Determine the (x, y) coordinate at the center of the cell enclosing the given text.  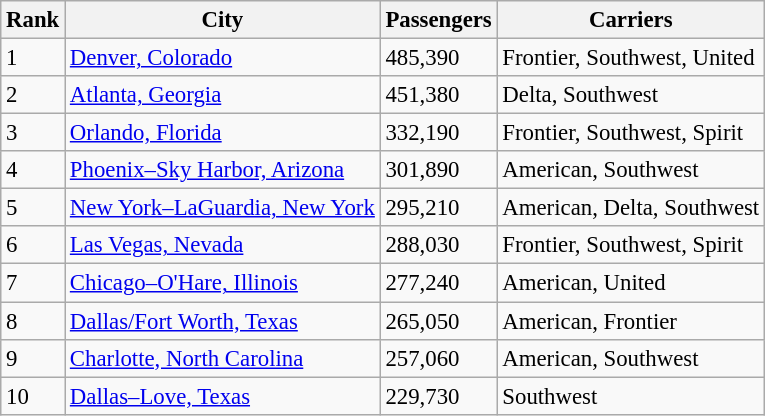
265,050 (438, 321)
332,190 (438, 133)
New York–LaGuardia, New York (223, 208)
257,060 (438, 358)
Carriers (630, 20)
6 (33, 245)
Chicago–O'Hare, Illinois (223, 283)
American, Frontier (630, 321)
Passengers (438, 20)
Phoenix–Sky Harbor, Arizona (223, 170)
5 (33, 208)
Rank (33, 20)
229,730 (438, 396)
10 (33, 396)
277,240 (438, 283)
8 (33, 321)
Charlotte, North Carolina (223, 358)
295,210 (438, 208)
2 (33, 95)
451,380 (438, 95)
City (223, 20)
1 (33, 58)
Dallas/Fort Worth, Texas (223, 321)
Dallas–Love, Texas (223, 396)
485,390 (438, 58)
Frontier, Southwest, United (630, 58)
9 (33, 358)
4 (33, 170)
Denver, Colorado (223, 58)
Las Vegas, Nevada (223, 245)
Southwest (630, 396)
3 (33, 133)
American, Delta, Southwest (630, 208)
7 (33, 283)
288,030 (438, 245)
Orlando, Florida (223, 133)
301,890 (438, 170)
Atlanta, Georgia (223, 95)
Delta, Southwest (630, 95)
American, United (630, 283)
